For the text-containing cell, return its midpoint in [X, Y] coordinate format. 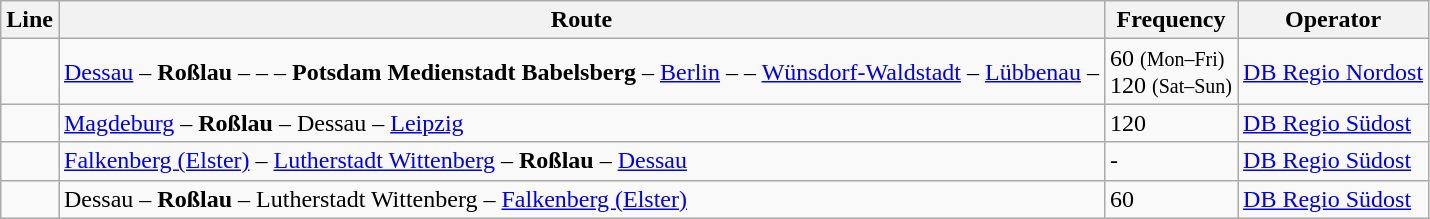
60 [1170, 199]
Dessau – Roßlau – – – Potsdam Medienstadt Babelsberg – Berlin – – Wünsdorf-Waldstadt – Lübbenau – [581, 72]
Line [30, 20]
60 (Mon–Fri)120 (Sat–Sun) [1170, 72]
120 [1170, 123]
Route [581, 20]
Frequency [1170, 20]
DB Regio Nordost [1334, 72]
Operator [1334, 20]
Magdeburg – Roßlau – Dessau – Leipzig [581, 123]
- [1170, 161]
Falkenberg (Elster) – Lutherstadt Wittenberg – Roßlau – Dessau [581, 161]
Dessau – Roßlau – Lutherstadt Wittenberg – Falkenberg (Elster) [581, 199]
